Capture the cell that displays the provided text and extract its (X, Y) central coordinate. 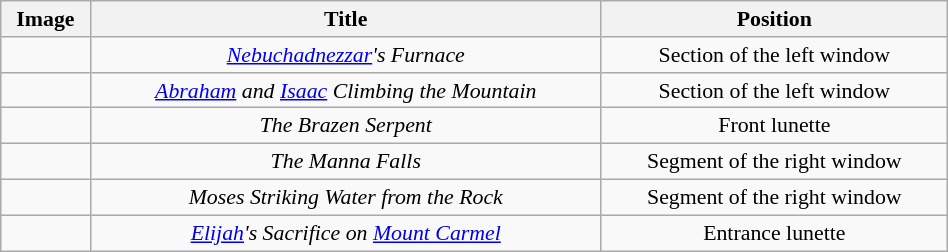
Abraham and Isaac Climbing the Mountain (346, 90)
Title (346, 18)
Elijah's Sacrifice on Mount Carmel (346, 233)
The Brazen Serpent (346, 125)
Image (46, 18)
Nebuchadnezzar's Furnace (346, 54)
Moses Striking Water from the Rock (346, 197)
The Manna Falls (346, 161)
Entrance lunette (774, 233)
Front lunette (774, 125)
Position (774, 18)
